Search for the cell housing the specified text and yield its (X, Y) center coordinate. 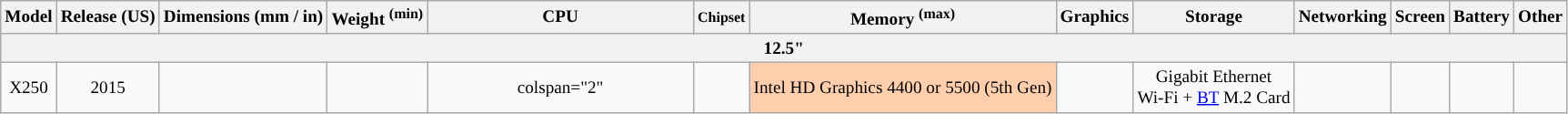
Networking (1342, 18)
Weight (min) (377, 18)
CPU (560, 18)
Gigabit EthernetWi-Fi + BT M.2 Card (1213, 88)
Storage (1213, 18)
Memory (max) (902, 18)
Chipset (721, 18)
Graphics (1095, 18)
colspan="2" (560, 88)
Other (1540, 18)
Screen (1420, 18)
Intel HD Graphics 4400 or 5500 (5th Gen) (902, 88)
Battery (1483, 18)
X250 (29, 88)
Dimensions (mm / in) (244, 18)
2015 (107, 88)
12.5" (784, 48)
Release (US) (107, 18)
Model (29, 18)
